For the text-containing cell, return its midpoint in (x, y) coordinate format. 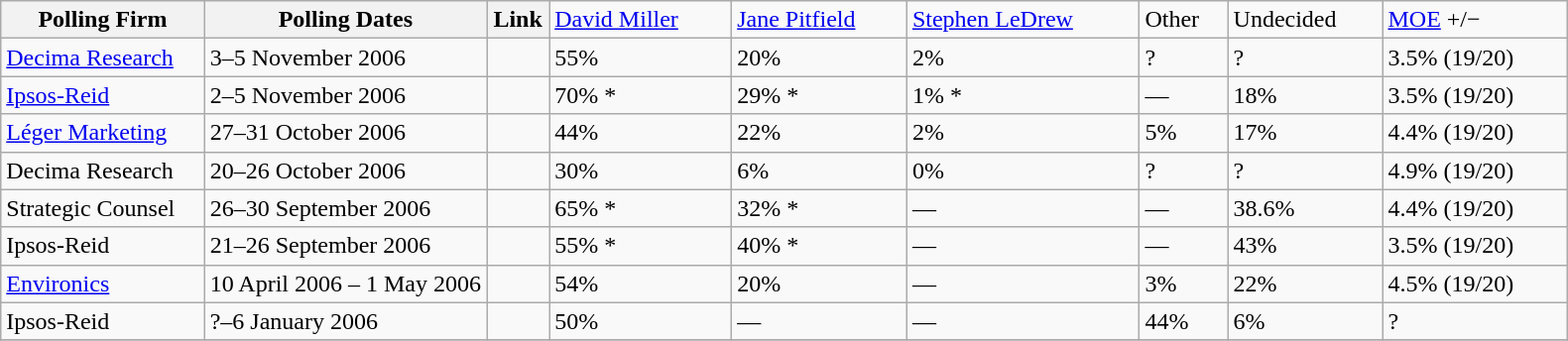
Stephen LeDrew (1024, 20)
3% (1184, 284)
55% (641, 57)
54% (641, 284)
20–26 October 2006 (345, 170)
30% (641, 170)
4.5% (19/20) (1476, 284)
MOE +/− (1476, 20)
1% * (1024, 95)
18% (1305, 95)
65% * (641, 208)
43% (1305, 246)
Polling Dates (345, 20)
Polling Firm (103, 20)
David Miller (641, 20)
29% * (819, 95)
Strategic Counsel (103, 208)
5% (1184, 133)
21–26 September 2006 (345, 246)
40% * (819, 246)
0% (1024, 170)
?–6 January 2006 (345, 321)
38.6% (1305, 208)
3–5 November 2006 (345, 57)
26–30 September 2006 (345, 208)
Léger Marketing (103, 133)
Other (1184, 20)
Jane Pitfield (819, 20)
10 April 2006 – 1 May 2006 (345, 284)
50% (641, 321)
Environics (103, 284)
Link (518, 20)
32% * (819, 208)
Undecided (1305, 20)
27–31 October 2006 (345, 133)
55% * (641, 246)
70% * (641, 95)
17% (1305, 133)
2–5 November 2006 (345, 95)
4.9% (19/20) (1476, 170)
